Locate the cell with the specified text and output its [X, Y] center coordinate. 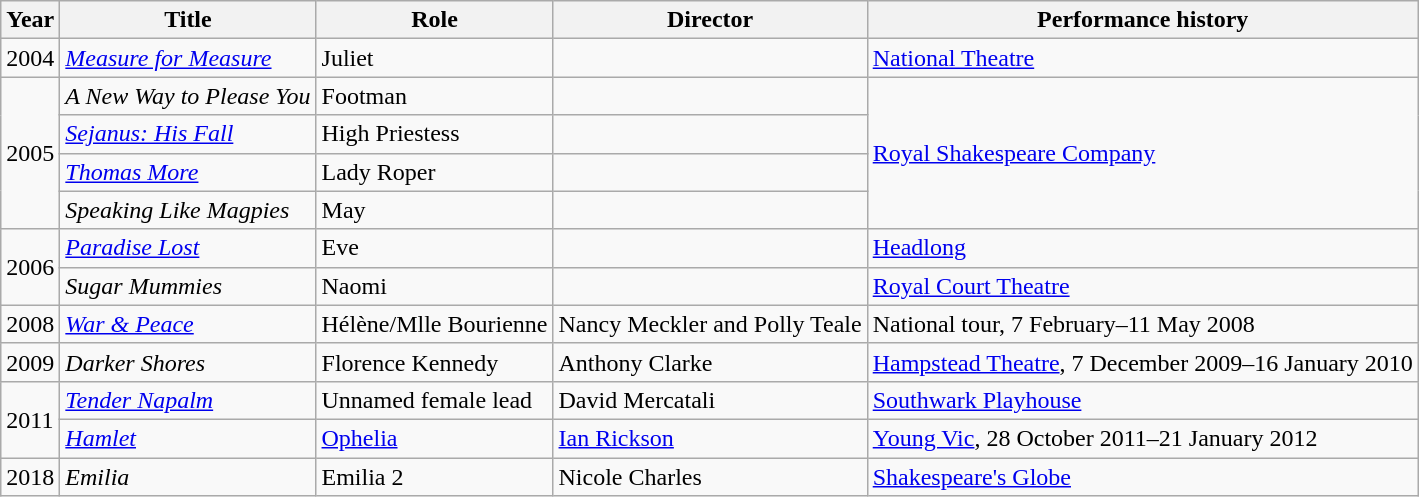
Hampstead Theatre, 7 December 2009–16 January 2010 [1142, 362]
Young Vic, 28 October 2011–21 January 2012 [1142, 438]
Headlong [1142, 248]
Emilia [188, 477]
Florence Kennedy [434, 362]
Sejanus: His Fall [188, 134]
Ophelia [434, 438]
Thomas More [188, 172]
Speaking Like Magpies [188, 210]
National Theatre [1142, 58]
Emilia 2 [434, 477]
Nicole Charles [710, 477]
Role [434, 20]
May [434, 210]
Measure for Measure [188, 58]
National tour, 7 February–11 May 2008 [1142, 324]
Anthony Clarke [710, 362]
Ian Rickson [710, 438]
Title [188, 20]
Hélène/Mlle Bourienne [434, 324]
2018 [30, 477]
Shakespeare's Globe [1142, 477]
2005 [30, 153]
Hamlet [188, 438]
2004 [30, 58]
High Priestess [434, 134]
2009 [30, 362]
Eve [434, 248]
Sugar Mummies [188, 286]
Naomi [434, 286]
Footman [434, 96]
Nancy Meckler and Polly Teale [710, 324]
Unnamed female lead [434, 400]
Royal Shakespeare Company [1142, 153]
Paradise Lost [188, 248]
Royal Court Theatre [1142, 286]
Juliet [434, 58]
A New Way to Please You [188, 96]
2008 [30, 324]
Director [710, 20]
Performance history [1142, 20]
Darker Shores [188, 362]
2011 [30, 419]
Year [30, 20]
Southwark Playhouse [1142, 400]
War & Peace [188, 324]
2006 [30, 267]
Tender Napalm [188, 400]
David Mercatali [710, 400]
Lady Roper [434, 172]
